Provide the (X, Y) coordinate of the cell's center where the given text is located.  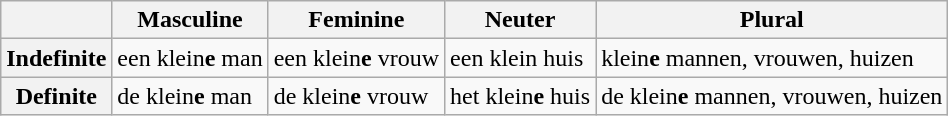
Indefinite (56, 58)
de kleine mannen, vrouwen, huizen (772, 96)
een klein huis (520, 58)
een kleine man (190, 58)
Definite (56, 96)
kleine mannen, vrouwen, huizen (772, 58)
de kleine man (190, 96)
Neuter (520, 20)
een kleine vrouw (356, 58)
Feminine (356, 20)
Plural (772, 20)
het kleine huis (520, 96)
de kleine vrouw (356, 96)
Masculine (190, 20)
